Return the (x, y) coordinate for the center point of the cell that contains the specified text.  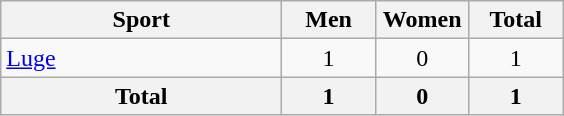
Sport (142, 20)
Luge (142, 58)
Women (422, 20)
Men (329, 20)
